Pinpoint the cell where the given text exists, returning its [x, y] midpoint coordinate. 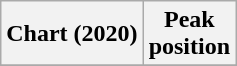
Peakposition [189, 34]
Chart (2020) [72, 34]
